Scan for the cell matching the given text and deliver its [X, Y] coordinate at center. 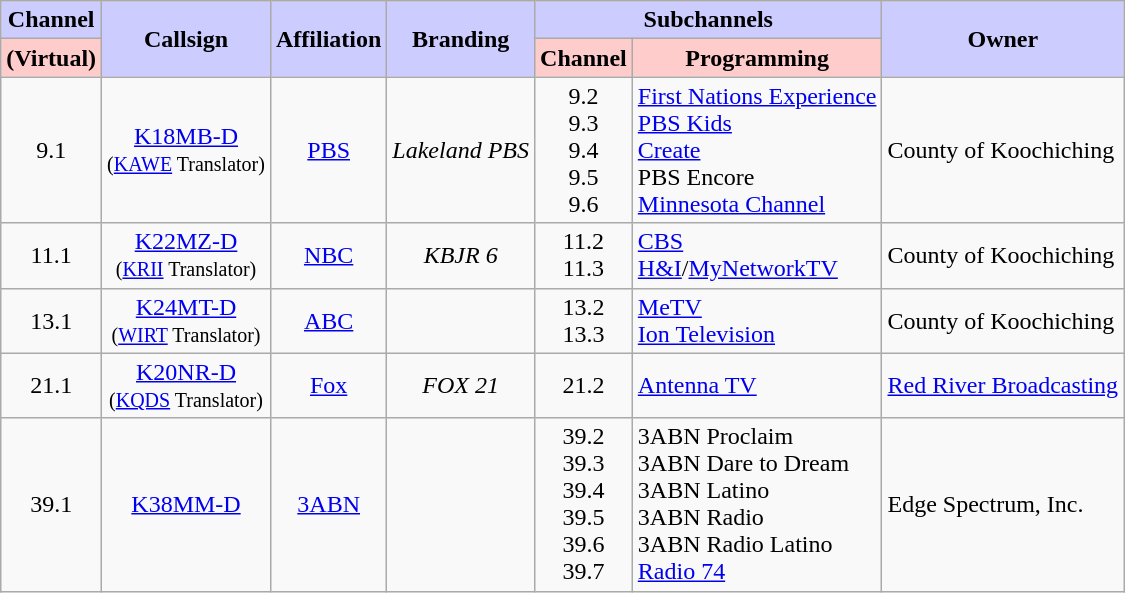
3ABN [328, 504]
Branding [461, 39]
ABC [328, 320]
Programming [757, 58]
Lakeland PBS [461, 150]
9.1 [52, 150]
PBS [328, 150]
39.1 [52, 504]
(Virtual) [52, 58]
FOX 21 [461, 386]
First Nations ExperiencePBS KidsCreatePBS EncoreMinnesota Channel [757, 150]
K24MT-D (WIRT Translator) [186, 320]
K38MM-D [186, 504]
K20NR-D (KQDS Translator) [186, 386]
KBJR 6 [461, 256]
CBSH&I/MyNetworkTV [757, 256]
Owner [1003, 39]
Callsign [186, 39]
MeTVIon Television [757, 320]
13.213.3 [584, 320]
Affiliation [328, 39]
Edge Spectrum, Inc. [1003, 504]
NBC [328, 256]
13.1 [52, 320]
9.29.39.49.59.6 [584, 150]
Fox [328, 386]
K22MZ-D (KRII Translator) [186, 256]
Subchannels [708, 20]
Red River Broadcasting [1003, 386]
11.211.3 [584, 256]
K18MB-D(KAWE Translator) [186, 150]
39.239.339.439.539.639.7 [584, 504]
21.2 [584, 386]
Antenna TV [757, 386]
11.1 [52, 256]
3ABN Proclaim3ABN Dare to Dream3ABN Latino3ABN Radio3ABN Radio LatinoRadio 74 [757, 504]
21.1 [52, 386]
